Determine the (X, Y) coordinate at the center of the cell enclosing the given text.  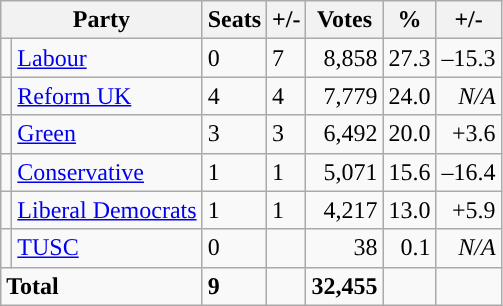
8,858 (344, 58)
24.0 (410, 96)
% (410, 20)
7 (286, 58)
9 (234, 286)
Party (102, 20)
Green (107, 134)
20.0 (410, 134)
Total (102, 286)
0.1 (410, 248)
–15.3 (468, 58)
15.6 (410, 172)
6,492 (344, 134)
32,455 (344, 286)
Liberal Democrats (107, 210)
–16.4 (468, 172)
Labour (107, 58)
Reform UK (107, 96)
27.3 (410, 58)
+3.6 (468, 134)
Seats (234, 20)
38 (344, 248)
4,217 (344, 210)
7,779 (344, 96)
Conservative (107, 172)
+5.9 (468, 210)
TUSC (107, 248)
Votes (344, 20)
5,071 (344, 172)
13.0 (410, 210)
